From the cell containing the given text, extract its center point as [X, Y] coordinate. 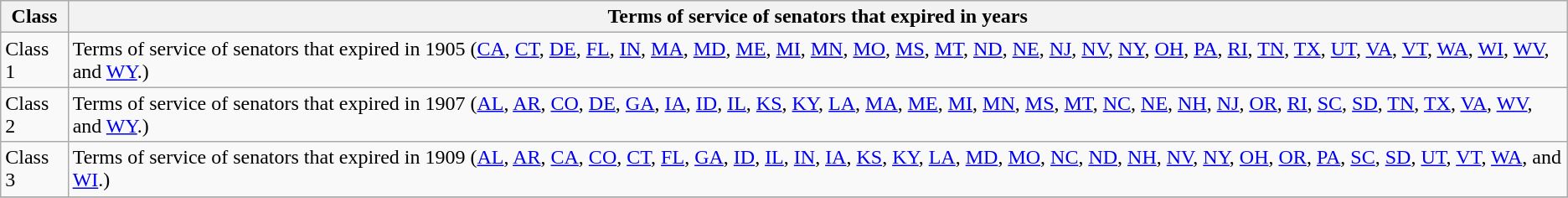
Class 3 [34, 169]
Terms of service of senators that expired in years [818, 17]
Class 2 [34, 114]
Class 1 [34, 60]
Class [34, 17]
